Detect which cell encompasses the target text, then output its [x, y] center coordinate. 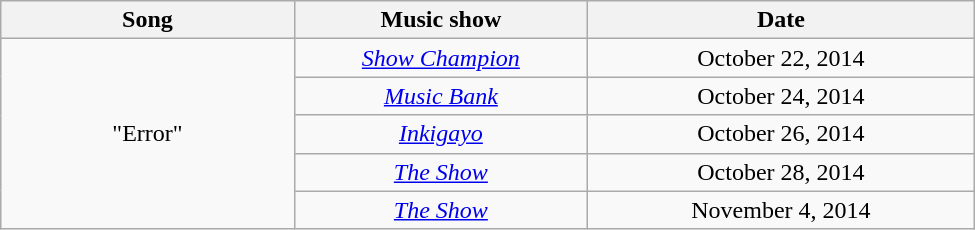
October 24, 2014 [782, 96]
Show Champion [440, 58]
Music Bank [440, 96]
Date [782, 20]
"Error" [148, 134]
Song [148, 20]
Inkigayo [440, 134]
October 28, 2014 [782, 172]
October 26, 2014 [782, 134]
November 4, 2014 [782, 210]
Music show [440, 20]
October 22, 2014 [782, 58]
